Provide the [x, y] coordinate of the cell's center where the given text is located.  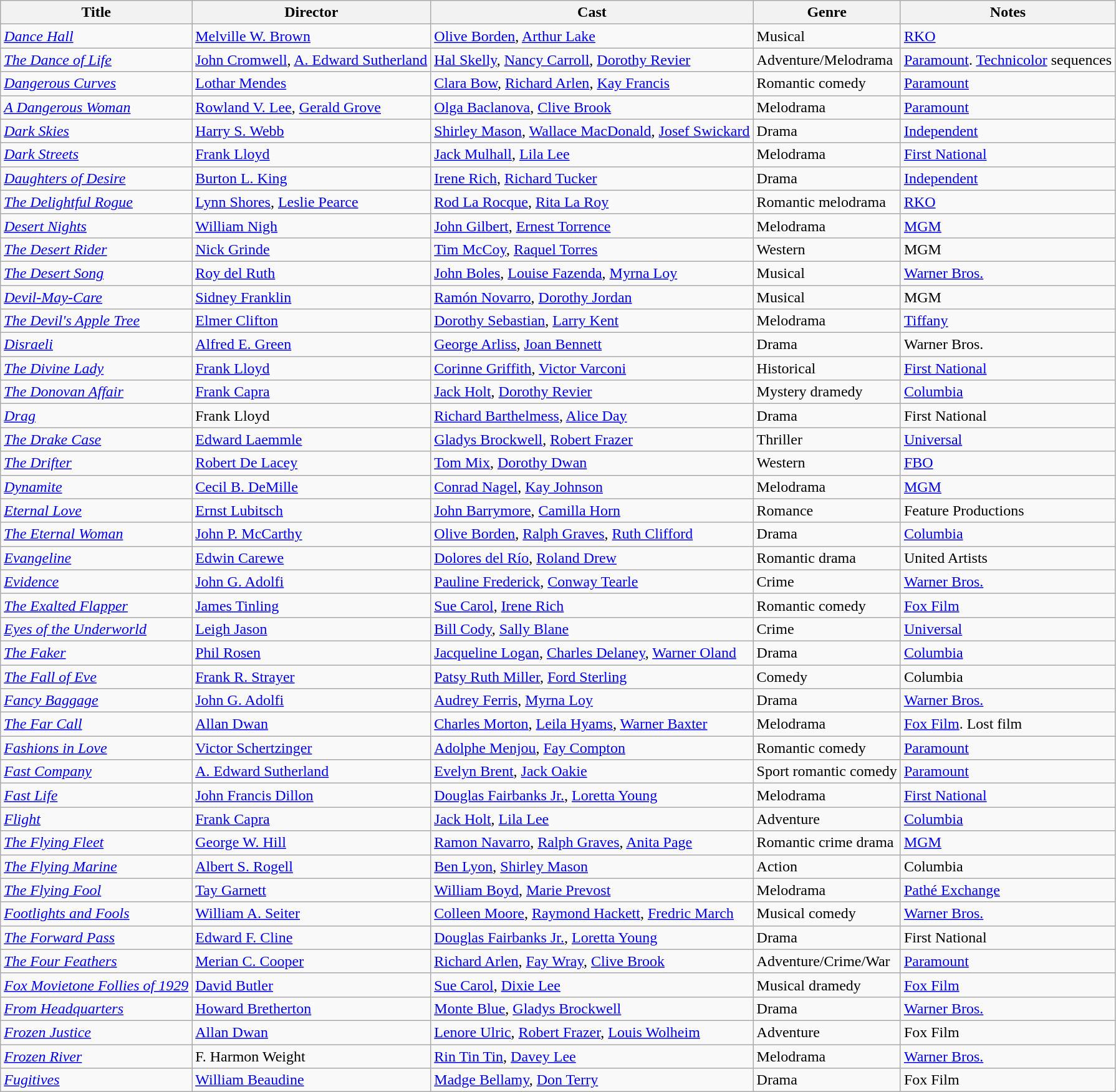
The Flying Fool [96, 890]
Feature Productions [1008, 510]
Patsy Ruth Miller, Ford Sterling [592, 676]
The Devil's Apple Tree [96, 321]
Jack Holt, Lila Lee [592, 819]
Sidney Franklin [312, 297]
The Fall of Eve [96, 676]
Cecil B. DeMille [312, 487]
The Delightful Rogue [96, 202]
William Boyd, Marie Prevost [592, 890]
Melville W. Brown [312, 36]
Evidence [96, 582]
Fast Company [96, 772]
Conrad Nagel, Kay Johnson [592, 487]
Robert De Lacey [312, 463]
The Drake Case [96, 439]
Olive Borden, Ralph Graves, Ruth Clifford [592, 534]
FBO [1008, 463]
Ramon Navarro, Ralph Graves, Anita Page [592, 843]
Olive Borden, Arthur Lake [592, 36]
Devil-May-Care [96, 297]
Action [827, 866]
Tom Mix, Dorothy Dwan [592, 463]
Tay Garnett [312, 890]
Charles Morton, Leila Hyams, Warner Baxter [592, 724]
Madge Bellamy, Don Terry [592, 1080]
Musical dramedy [827, 985]
Edward Laemmle [312, 439]
Monte Blue, Gladys Brockwell [592, 1008]
The Desert Rider [96, 249]
The Dance of Life [96, 60]
Merian C. Cooper [312, 961]
F. Harmon Weight [312, 1056]
Richard Barthelmess, Alice Day [592, 416]
George Arliss, Joan Bennett [592, 345]
John Barrymore, Camilla Horn [592, 510]
Leigh Jason [312, 629]
A Dangerous Woman [96, 107]
Roy del Ruth [312, 273]
The Far Call [96, 724]
Burton L. King [312, 178]
Rin Tin Tin, Davey Lee [592, 1056]
The Faker [96, 653]
Cast [592, 12]
Ernst Lubitsch [312, 510]
Genre [827, 12]
The Flying Fleet [96, 843]
The Donovan Affair [96, 392]
The Desert Song [96, 273]
Victor Schertzinger [312, 748]
George W. Hill [312, 843]
The Exalted Flapper [96, 605]
Irene Rich, Richard Tucker [592, 178]
Eyes of the Underworld [96, 629]
Shirley Mason, Wallace MacDonald, Josef Swickard [592, 131]
Dolores del Río, Roland Drew [592, 558]
Sport romantic comedy [827, 772]
From Headquarters [96, 1008]
John Gilbert, Ernest Torrence [592, 226]
Bill Cody, Sally Blane [592, 629]
Musical comedy [827, 914]
The Four Feathers [96, 961]
Dance Hall [96, 36]
Frank R. Strayer [312, 676]
Comedy [827, 676]
Romantic drama [827, 558]
Audrey Ferris, Myrna Loy [592, 701]
Historical [827, 368]
Sue Carol, Dixie Lee [592, 985]
Frozen Justice [96, 1032]
Footlights and Fools [96, 914]
Ben Lyon, Shirley Mason [592, 866]
Adventure/Melodrama [827, 60]
Pathé Exchange [1008, 890]
Edwin Carewe [312, 558]
Fox Film. Lost film [1008, 724]
Director [312, 12]
Dark Streets [96, 155]
Paramount. Technicolor sequences [1008, 60]
Mystery dramedy [827, 392]
Fast Life [96, 795]
Nick Grinde [312, 249]
The Eternal Woman [96, 534]
Phil Rosen [312, 653]
The Forward Pass [96, 937]
Tiffany [1008, 321]
Dynamite [96, 487]
Lothar Mendes [312, 84]
Romantic melodrama [827, 202]
Edward F. Cline [312, 937]
Evelyn Brent, Jack Oakie [592, 772]
William A. Seiter [312, 914]
Romance [827, 510]
Romantic crime drama [827, 843]
Jack Mulhall, Lila Lee [592, 155]
The Flying Marine [96, 866]
Title [96, 12]
Thriller [827, 439]
Rod La Rocque, Rita La Roy [592, 202]
Fox Movietone Follies of 1929 [96, 985]
Hal Skelly, Nancy Carroll, Dorothy Revier [592, 60]
David Butler [312, 985]
Evangeline [96, 558]
James Tinling [312, 605]
Jacqueline Logan, Charles Delaney, Warner Oland [592, 653]
The Divine Lady [96, 368]
Howard Bretherton [312, 1008]
Eternal Love [96, 510]
Albert S. Rogell [312, 866]
Lenore Ulric, Robert Frazer, Louis Wolheim [592, 1032]
Richard Arlen, Fay Wray, Clive Brook [592, 961]
A. Edward Sutherland [312, 772]
Dorothy Sebastian, Larry Kent [592, 321]
Fancy Baggage [96, 701]
Clara Bow, Richard Arlen, Kay Francis [592, 84]
Daughters of Desire [96, 178]
United Artists [1008, 558]
Dark Skies [96, 131]
William Beaudine [312, 1080]
Rowland V. Lee, Gerald Grove [312, 107]
John Francis Dillon [312, 795]
John P. McCarthy [312, 534]
John Boles, Louise Fazenda, Myrna Loy [592, 273]
Tim McCoy, Raquel Torres [592, 249]
Sue Carol, Irene Rich [592, 605]
Corinne Griffith, Victor Varconi [592, 368]
Frozen River [96, 1056]
William Nigh [312, 226]
Notes [1008, 12]
Fugitives [96, 1080]
The Drifter [96, 463]
John Cromwell, A. Edward Sutherland [312, 60]
Lynn Shores, Leslie Pearce [312, 202]
Pauline Frederick, Conway Tearle [592, 582]
Fashions in Love [96, 748]
Elmer Clifton [312, 321]
Desert Nights [96, 226]
Disraeli [96, 345]
Adolphe Menjou, Fay Compton [592, 748]
Adventure/Crime/War [827, 961]
Ramón Novarro, Dorothy Jordan [592, 297]
Harry S. Webb [312, 131]
Gladys Brockwell, Robert Frazer [592, 439]
Colleen Moore, Raymond Hackett, Fredric March [592, 914]
Jack Holt, Dorothy Revier [592, 392]
Alfred E. Green [312, 345]
Drag [96, 416]
Flight [96, 819]
Olga Baclanova, Clive Brook [592, 107]
Dangerous Curves [96, 84]
